Determine the [X, Y] coordinate at the center of the cell enclosing the given text.  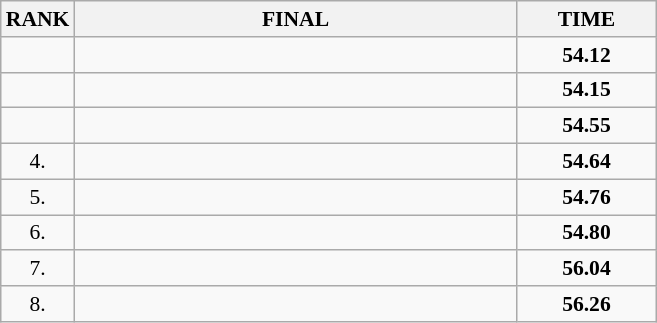
54.15 [587, 90]
54.64 [587, 162]
TIME [587, 19]
6. [38, 233]
RANK [38, 19]
56.26 [587, 304]
8. [38, 304]
7. [38, 269]
56.04 [587, 269]
5. [38, 197]
54.55 [587, 126]
FINAL [295, 19]
4. [38, 162]
54.76 [587, 197]
54.12 [587, 55]
54.80 [587, 233]
